Provide the [x, y] coordinate of the cell's center where the given text is located.  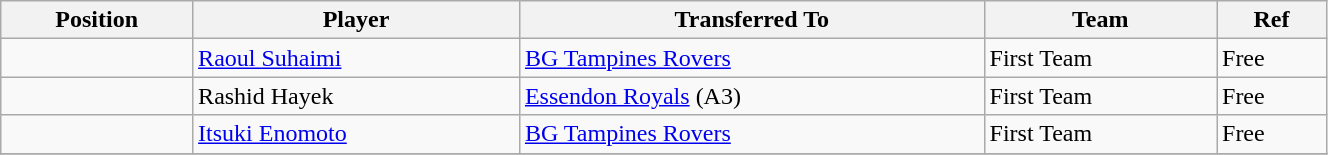
Ref [1271, 20]
Raoul Suhaimi [356, 58]
Itsuki Enomoto [356, 134]
Essendon Royals (A3) [752, 96]
Rashid Hayek [356, 96]
Position [97, 20]
Player [356, 20]
Team [1100, 20]
Transferred To [752, 20]
